Detect which cell encompasses the target text, then output its [X, Y] center coordinate. 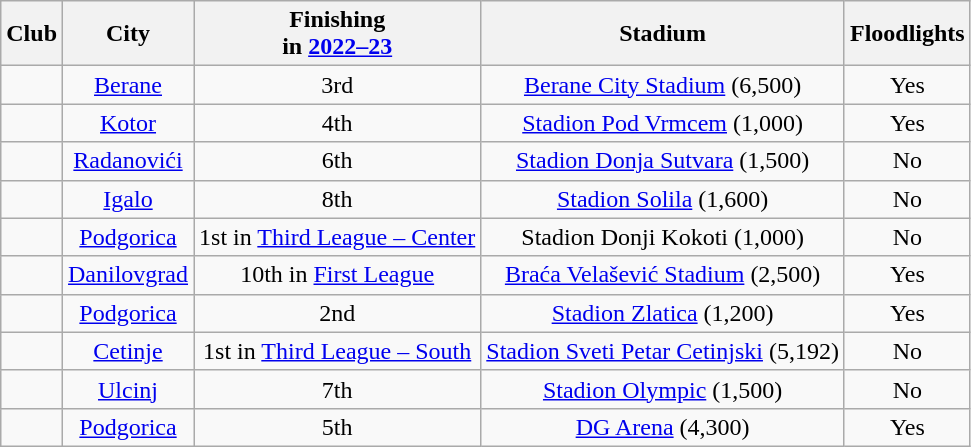
Berane [128, 85]
1st in Third League – Center [338, 237]
Kotor [128, 123]
Radanovići [128, 161]
3rd [338, 85]
2nd [338, 313]
4th [338, 123]
Berane City Stadium (6,500) [663, 85]
DG Arena (4,300) [663, 427]
Stadion Pod Vrmcem (1,000) [663, 123]
Ulcinj [128, 389]
Stadion Olympic (1,500) [663, 389]
1st in Third League – South [338, 351]
7th [338, 389]
Floodlights [907, 34]
Club [32, 34]
City [128, 34]
Stadion Solila (1,600) [663, 199]
Igalo [128, 199]
Finishing in 2022–23 [338, 34]
Braća Velašević Stadium (2,500) [663, 275]
8th [338, 199]
Stadion Sveti Petar Cetinjski (5,192) [663, 351]
6th [338, 161]
Cetinje [128, 351]
Stadion Donji Kokoti (1,000) [663, 237]
Stadion Zlatica (1,200) [663, 313]
Danilovgrad [128, 275]
10th in First League [338, 275]
5th [338, 427]
Stadium [663, 34]
Stadion Donja Sutvara (1,500) [663, 161]
